Provide the [X, Y] coordinate of the cell's center where the given text is located.  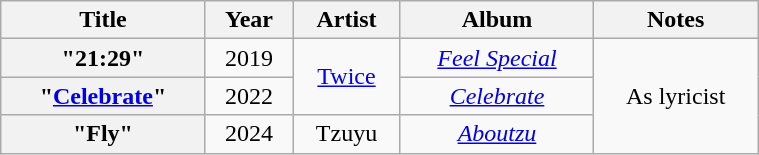
"Fly" [103, 134]
As lyricist [676, 96]
"Celebrate" [103, 96]
Tzuyu [346, 134]
2024 [249, 134]
Feel Special [496, 58]
Album [496, 20]
Twice [346, 77]
Notes [676, 20]
Celebrate [496, 96]
2022 [249, 96]
Aboutzu [496, 134]
Year [249, 20]
"21:29" [103, 58]
Artist [346, 20]
Title [103, 20]
2019 [249, 58]
